Detect which cell encompasses the target text, then output its [x, y] center coordinate. 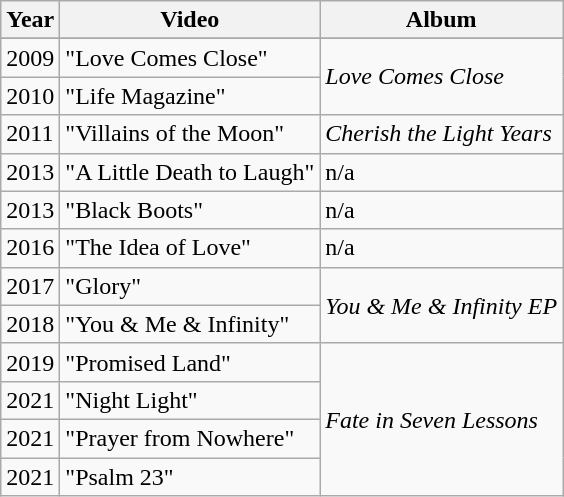
"You & Me & Infinity" [190, 324]
2019 [30, 362]
"Life Magazine" [190, 96]
Fate in Seven Lessons [442, 419]
"Villains of the Moon" [190, 134]
Year [30, 20]
2018 [30, 324]
"Night Light" [190, 400]
2011 [30, 134]
Video [190, 20]
"Prayer from Nowhere" [190, 438]
"The Idea of Love" [190, 248]
Album [442, 20]
"Love Comes Close" [190, 58]
"Black Boots" [190, 210]
Cherish the Light Years [442, 134]
Love Comes Close [442, 77]
You & Me & Infinity EP [442, 305]
2016 [30, 248]
"Promised Land" [190, 362]
"Psalm 23" [190, 477]
"A Little Death to Laugh" [190, 172]
2009 [30, 58]
"Glory" [190, 286]
2017 [30, 286]
2010 [30, 96]
